Return the [X, Y] coordinate for the center point of the cell that contains the specified text.  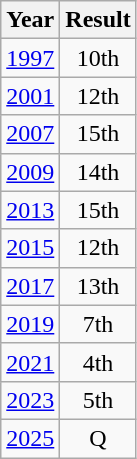
7th [98, 324]
2001 [30, 96]
2007 [30, 134]
2015 [30, 248]
2013 [30, 210]
2009 [30, 172]
2017 [30, 286]
10th [98, 58]
2019 [30, 324]
Result [98, 20]
14th [98, 172]
Q [98, 438]
2025 [30, 438]
Year [30, 20]
2021 [30, 362]
4th [98, 362]
13th [98, 286]
2023 [30, 400]
1997 [30, 58]
5th [98, 400]
